Pinpoint the cell where the given text exists, returning its [X, Y] midpoint coordinate. 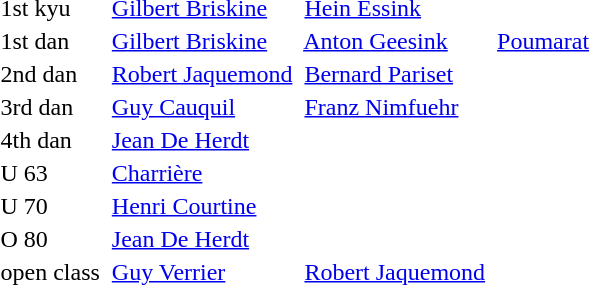
Charrière [199, 173]
Anton Geesink [392, 41]
Bernard Pariset [392, 74]
Franz Nimfuehr [392, 107]
Gilbert Briskine [199, 41]
Guy Cauquil [199, 107]
Henri Courtine [199, 206]
Robert Jaquemond [199, 74]
